Extract the [X, Y] coordinate from the center of the cell holding the provided text.  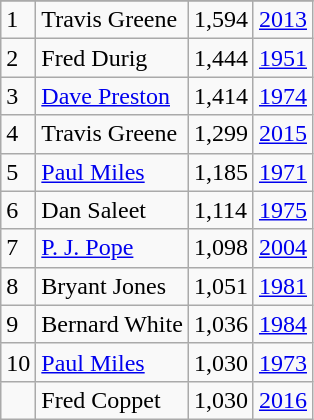
8 [18, 286]
2013 [282, 20]
1,051 [220, 286]
1951 [282, 58]
1,444 [220, 58]
P. J. Pope [112, 248]
Dan Saleet [112, 210]
9 [18, 324]
3 [18, 96]
4 [18, 134]
2004 [282, 248]
Fred Coppet [112, 400]
Fred Durig [112, 58]
1974 [282, 96]
1,036 [220, 324]
2016 [282, 400]
2 [18, 58]
1981 [282, 286]
7 [18, 248]
1973 [282, 362]
6 [18, 210]
1,114 [220, 210]
1975 [282, 210]
1,414 [220, 96]
1,098 [220, 248]
1,185 [220, 172]
1,594 [220, 20]
10 [18, 362]
1971 [282, 172]
1984 [282, 324]
2015 [282, 134]
Bryant Jones [112, 286]
Dave Preston [112, 96]
1,299 [220, 134]
1 [18, 20]
Bernard White [112, 324]
5 [18, 172]
